Return [X, Y] of the center of cell containing provided text 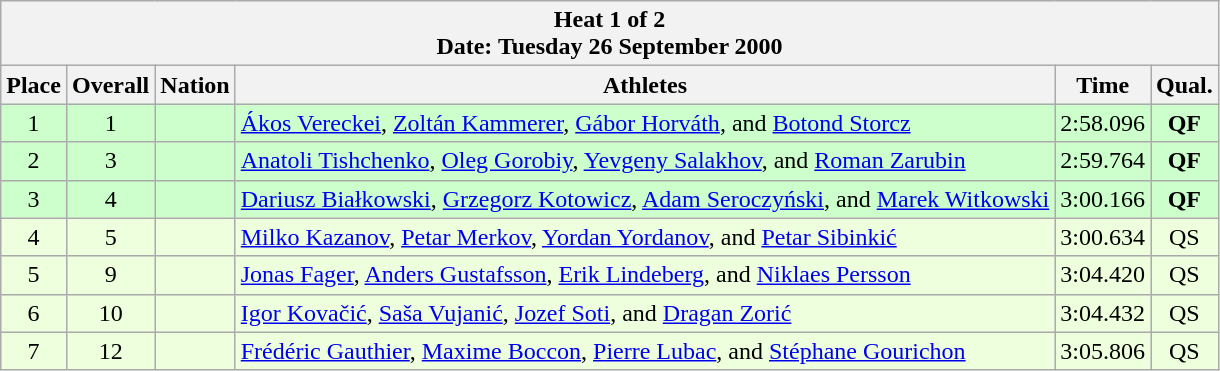
3:04.432 [1103, 313]
Frédéric Gauthier, Maxime Boccon, Pierre Lubac, and Stéphane Gourichon [645, 351]
Dariusz Białkowski, Grzegorz Kotowicz, Adam Seroczyński, and Marek Witkowski [645, 199]
6 [34, 313]
Place [34, 85]
10 [110, 313]
2 [34, 161]
Athletes [645, 85]
3:05.806 [1103, 351]
12 [110, 351]
3:04.420 [1103, 275]
Overall [110, 85]
Qual. [1184, 85]
3:00.634 [1103, 237]
Igor Kovačić, Saša Vujanić, Jozef Soti, and Dragan Zorić [645, 313]
Jonas Fager, Anders Gustafsson, Erik Lindeberg, and Niklaes Persson [645, 275]
Milko Kazanov, Petar Merkov, Yordan Yordanov, and Petar Sibinkić [645, 237]
Time [1103, 85]
2:59.764 [1103, 161]
Anatoli Tishchenko, Oleg Gorobiy, Yevgeny Salakhov, and Roman Zarubin [645, 161]
9 [110, 275]
Nation [195, 85]
3:00.166 [1103, 199]
Ákos Vereckei, Zoltán Kammerer, Gábor Horváth, and Botond Storcz [645, 123]
Heat 1 of 2 Date: Tuesday 26 September 2000 [610, 34]
2:58.096 [1103, 123]
7 [34, 351]
